Detect which cell encompasses the target text, then output its (X, Y) center coordinate. 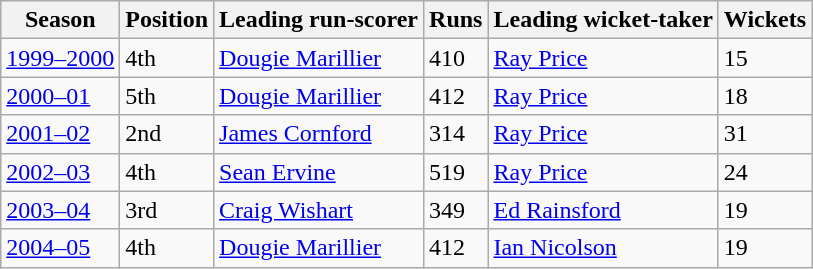
5th (167, 96)
Ed Rainsford (603, 210)
31 (764, 134)
Leading run-scorer (319, 20)
519 (456, 172)
314 (456, 134)
2004–05 (60, 248)
2000–01 (60, 96)
2003–04 (60, 210)
Runs (456, 20)
Position (167, 20)
Sean Ervine (319, 172)
Craig Wishart (319, 210)
18 (764, 96)
Ian Nicolson (603, 248)
2nd (167, 134)
410 (456, 58)
1999–2000 (60, 58)
2001–02 (60, 134)
349 (456, 210)
Wickets (764, 20)
Season (60, 20)
3rd (167, 210)
Leading wicket-taker (603, 20)
2002–03 (60, 172)
James Cornford (319, 134)
24 (764, 172)
15 (764, 58)
